From the cell containing the given text, extract its center point as [x, y] coordinate. 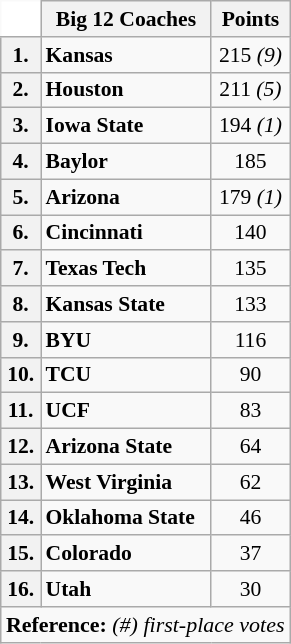
6. [21, 233]
133 [250, 304]
3. [21, 126]
BYU [126, 340]
Oklahoma State [126, 518]
West Virginia [126, 482]
9. [21, 340]
Points [250, 19]
135 [250, 269]
Big 12 Coaches [126, 19]
Houston [126, 90]
30 [250, 589]
Reference: (#) first-place votes [146, 625]
Cincinnati [126, 233]
46 [250, 518]
Arizona [126, 197]
5. [21, 197]
64 [250, 447]
179 (1) [250, 197]
Utah [126, 589]
215 (9) [250, 55]
Kansas State [126, 304]
83 [250, 411]
Colorado [126, 554]
194 (1) [250, 126]
37 [250, 554]
16. [21, 589]
116 [250, 340]
TCU [126, 375]
7. [21, 269]
Iowa State [126, 126]
2. [21, 90]
12. [21, 447]
10. [21, 375]
62 [250, 482]
211 (5) [250, 90]
14. [21, 518]
11. [21, 411]
4. [21, 162]
90 [250, 375]
8. [21, 304]
185 [250, 162]
140 [250, 233]
Arizona State [126, 447]
Baylor [126, 162]
Kansas [126, 55]
13. [21, 482]
15. [21, 554]
Texas Tech [126, 269]
UCF [126, 411]
1. [21, 55]
